Pinpoint the cell where the given text exists, returning its (x, y) midpoint coordinate. 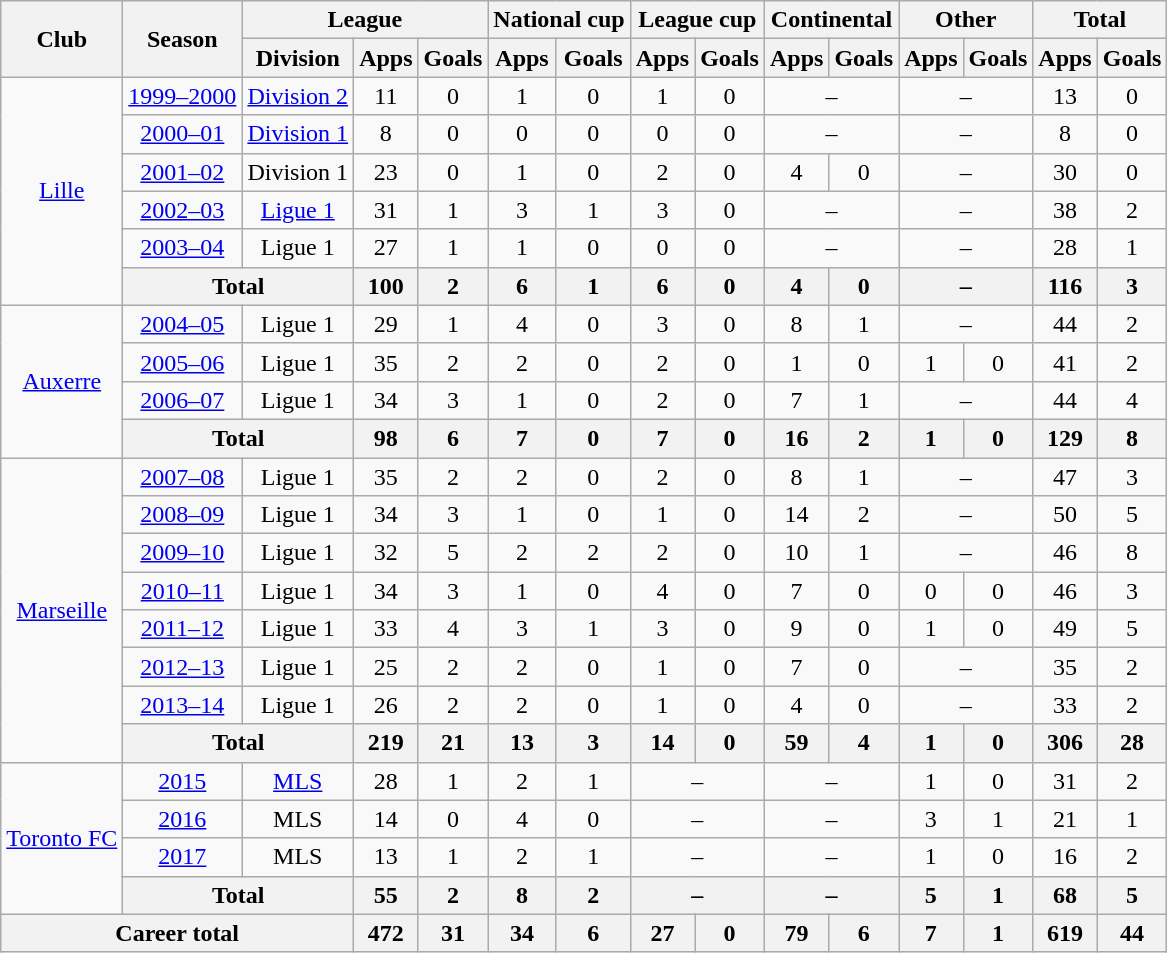
2004–05 (182, 324)
11 (386, 96)
55 (386, 895)
2007–08 (182, 477)
41 (1065, 362)
2006–07 (182, 400)
League cup (697, 20)
Club (62, 39)
2000–01 (182, 134)
2012–13 (182, 667)
129 (1065, 438)
10 (796, 553)
Lille (62, 191)
59 (796, 743)
50 (1065, 515)
2010–11 (182, 591)
1999–2000 (182, 96)
2008–09 (182, 515)
Division 2 (298, 96)
2001–02 (182, 172)
2009–10 (182, 553)
Division (298, 58)
25 (386, 667)
Continental (831, 20)
2016 (182, 819)
49 (1065, 629)
472 (386, 933)
116 (1065, 286)
100 (386, 286)
Auxerre (62, 381)
2013–14 (182, 705)
2017 (182, 857)
Marseille (62, 610)
32 (386, 553)
219 (386, 743)
98 (386, 438)
29 (386, 324)
47 (1065, 477)
68 (1065, 895)
National cup (559, 20)
League (365, 20)
306 (1065, 743)
2011–12 (182, 629)
2015 (182, 781)
23 (386, 172)
Toronto FC (62, 838)
9 (796, 629)
Career total (178, 933)
Other (966, 20)
2005–06 (182, 362)
2003–04 (182, 248)
26 (386, 705)
2002–03 (182, 210)
79 (796, 933)
38 (1065, 210)
619 (1065, 933)
Season (182, 39)
30 (1065, 172)
